Return [X, Y] of the center of cell containing provided text 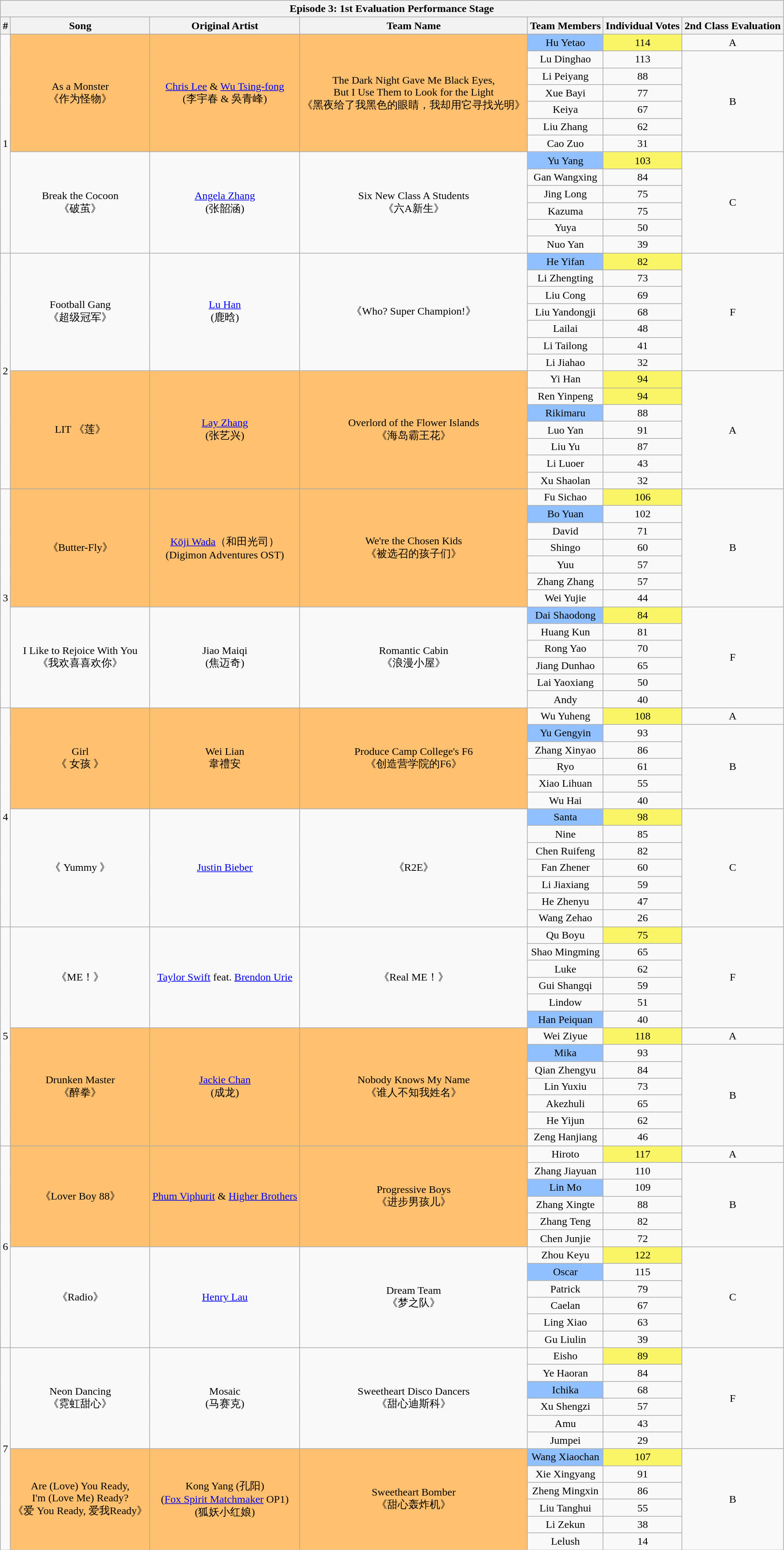
38 [642, 1524]
Are (Love) You Ready,I'm (Love Me) Ready?《爱 You Ready, 爱我Ready》 [81, 1499]
Drunken Master《醉拳》 [81, 1087]
# [5, 26]
Nine [565, 834]
Liu Zhang [565, 127]
Qu Boyu [565, 935]
70 [642, 649]
Chen Ruifeng [565, 851]
Hu Yetao [565, 42]
103 [642, 160]
Zhang Zhang [565, 581]
Jiao Maiqi(焦迈奇) [225, 657]
Sweetheart Bomber《甜心轰炸机》 [413, 1499]
Wei Ziyue [565, 1036]
Zhou Keyu [565, 1255]
Lai Yaoxiang [565, 682]
Li Zekun [565, 1524]
Nobody Knows My Name《谁人不知我姓名》 [413, 1087]
72 [642, 1238]
114 [642, 42]
89 [642, 1356]
Kazuma [565, 211]
He Zhenyu [565, 901]
63 [642, 1323]
As a Monster《作为怪物》 [81, 93]
Liu Cong [565, 295]
I Like to Rejoice With You《我欢喜喜欢你》 [81, 657]
Football Gang《超级冠军》 [81, 312]
Luo Yan [565, 430]
Liu Yandongji [565, 312]
Kōji Wada（和田光司）(Digimon Adventures OST) [225, 548]
Wu Yuheng [565, 716]
Zheng Mingxin [565, 1491]
Fan Zhener [565, 868]
Zeng Hanjiang [565, 1137]
Andy [565, 699]
41 [642, 346]
Zhang Jiayuan [565, 1171]
108 [642, 716]
Han Peiquan [565, 1019]
Chris Lee & Wu Tsing-fong(李宇春 & 吳青峰) [225, 93]
26 [642, 918]
69 [642, 295]
Eisho [565, 1356]
46 [642, 1137]
Lu Dinghao [565, 59]
Romantic Cabin《浪漫小屋》 [413, 657]
Ichika [565, 1390]
107 [642, 1457]
Xue Bayi [565, 93]
Xie Xingyang [565, 1474]
Lindow [565, 1002]
Zhang Xinyao [565, 750]
Caelan [565, 1306]
Patrick [565, 1289]
Li Zhengting [565, 278]
Dream Team《梦之队》 [413, 1297]
Zhang Xingte [565, 1204]
Mosaic(马赛克) [225, 1398]
Hiroto [565, 1154]
71 [642, 531]
Song [81, 26]
《Butter-Fly》 [81, 548]
Jing Long [565, 194]
Lelush [565, 1541]
Wang Xiaochan [565, 1457]
31 [642, 143]
Neon Dancing《霓虹甜心》 [81, 1398]
Liu Tanghui [565, 1508]
《Radio》 [81, 1297]
Produce Camp College's F6《创造营学院的F6》 [413, 758]
The Dark Night Gave Me Black Eyes,But I Use Them to Look for the Light《黑夜给了我黑色的眼睛，我却用它寻找光明》 [413, 93]
Li Luoer [565, 463]
Taylor Swift feat. Brendon Urie [225, 977]
Liu Yu [565, 446]
《 Yummy 》 [81, 868]
《R2E》 [413, 868]
2nd Class Evaluation [733, 26]
Girl《 女孩 》 [81, 758]
Wang Zehao [565, 918]
Santa [565, 817]
44 [642, 598]
51 [642, 1002]
4 [5, 817]
Fu Sichao [565, 497]
David [565, 531]
117 [642, 1154]
Dai Shaodong [565, 615]
106 [642, 497]
115 [642, 1272]
Angela Zhang(张韶涵) [225, 202]
29 [642, 1440]
Xu Shengzi [565, 1407]
Jackie Chan(成龙) [225, 1087]
Overlord of the Flower Islands《海岛霸王花》 [413, 430]
Keiya [565, 110]
Wei Lian韋禮安 [225, 758]
14 [642, 1541]
He Yijun [565, 1120]
LIT 《莲》 [81, 430]
1 [5, 143]
Li Tailong [565, 346]
Ren Yinpeng [565, 396]
Break the Cocoon《破茧》 [81, 202]
Lay Zhang(张艺兴) [225, 430]
Ryo [565, 767]
102 [642, 514]
Akezhuli [565, 1104]
85 [642, 834]
Xu Shaolan [565, 480]
47 [642, 901]
Sweetheart Disco Dancers《甜心迪斯科》 [413, 1398]
118 [642, 1036]
Team Members [565, 26]
110 [642, 1171]
Oscar [565, 1272]
《Who? Super Champion!》 [413, 312]
《Lover Boy 88》 [81, 1196]
Ye Haoran [565, 1373]
48 [642, 329]
Bo Yuan [565, 514]
Team Name [413, 26]
Phum Viphurit & Higher Brothers [225, 1196]
98 [642, 817]
He Yifan [565, 262]
Lin Mo [565, 1188]
6 [5, 1247]
Gui Shangqi [565, 985]
Gan Wangxing [565, 177]
Li Jiahao [565, 362]
Li Peiyang [565, 76]
2 [5, 371]
《ME！》 [81, 977]
Henry Lau [225, 1297]
Li Jiaxiang [565, 885]
Shingo [565, 548]
Rikimaru [565, 413]
Lin Yuxiu [565, 1087]
Nuo Yan [565, 245]
Yu Yang [565, 160]
Chen Junjie [565, 1238]
61 [642, 767]
Gu Liulin [565, 1339]
Mika [565, 1053]
Yuu [565, 565]
Zhang Teng [565, 1221]
《Real ME！》 [413, 977]
Yu Gengyin [565, 733]
5 [5, 1036]
Lailai [565, 329]
Original Artist [225, 26]
Ling Xiao [565, 1323]
Wu Hai [565, 800]
Rong Yao [565, 649]
Luke [565, 969]
Yi Han [565, 379]
Lu Han(鹿晗) [225, 312]
We're the Chosen Kids《被选召的孩子们》 [413, 548]
3 [5, 598]
Shao Mingming [565, 952]
81 [642, 632]
Amu [565, 1423]
113 [642, 59]
79 [642, 1289]
109 [642, 1188]
Xiao Lihuan [565, 784]
Individual Votes [642, 26]
Cao Zuo [565, 143]
Episode 3: 1st Evaluation Performance Stage [392, 9]
122 [642, 1255]
Kong Yang (孔阳)(Fox Spirit Matchmaker OP1)(狐妖小红娘) [225, 1499]
Huang Kun [565, 632]
Jumpei [565, 1440]
77 [642, 93]
Progressive Boys《进步男孩儿》 [413, 1196]
Yuya [565, 228]
Justin Bieber [225, 868]
Jiang Dunhao [565, 665]
Six New Class A Students《六A新生》 [413, 202]
7 [5, 1449]
87 [642, 446]
Wei Yujie [565, 598]
Qian Zhengyu [565, 1070]
